Find where the given text appears and provide that cell's center as (x, y) coordinate. 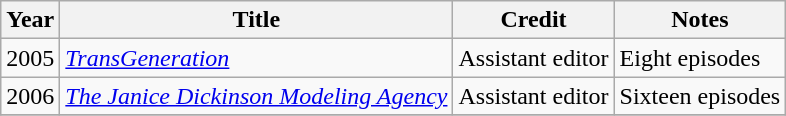
Credit (534, 20)
The Janice Dickinson Modeling Agency (256, 96)
TransGeneration (256, 58)
Title (256, 20)
2005 (30, 58)
Notes (700, 20)
2006 (30, 96)
Year (30, 20)
Sixteen episodes (700, 96)
Eight episodes (700, 58)
